From the cell containing the given text, extract its center point as (X, Y) coordinate. 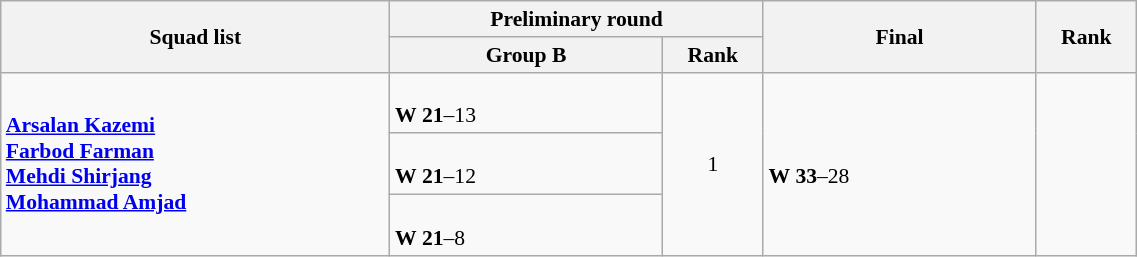
W 21–8 (526, 226)
W 33–28 (899, 164)
Final (899, 36)
Preliminary round (576, 19)
Squad list (196, 36)
1 (712, 164)
Group B (526, 55)
W 21–13 (526, 102)
Arsalan KazemiFarbod FarmanMehdi ShirjangMohammad Amjad (196, 164)
W 21–12 (526, 164)
